Search for the cell housing the specified text and yield its (x, y) center coordinate. 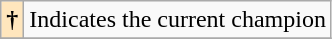
Indicates the current champion (178, 20)
† (12, 20)
